Scan for the cell matching the given text and deliver its [x, y] coordinate at center. 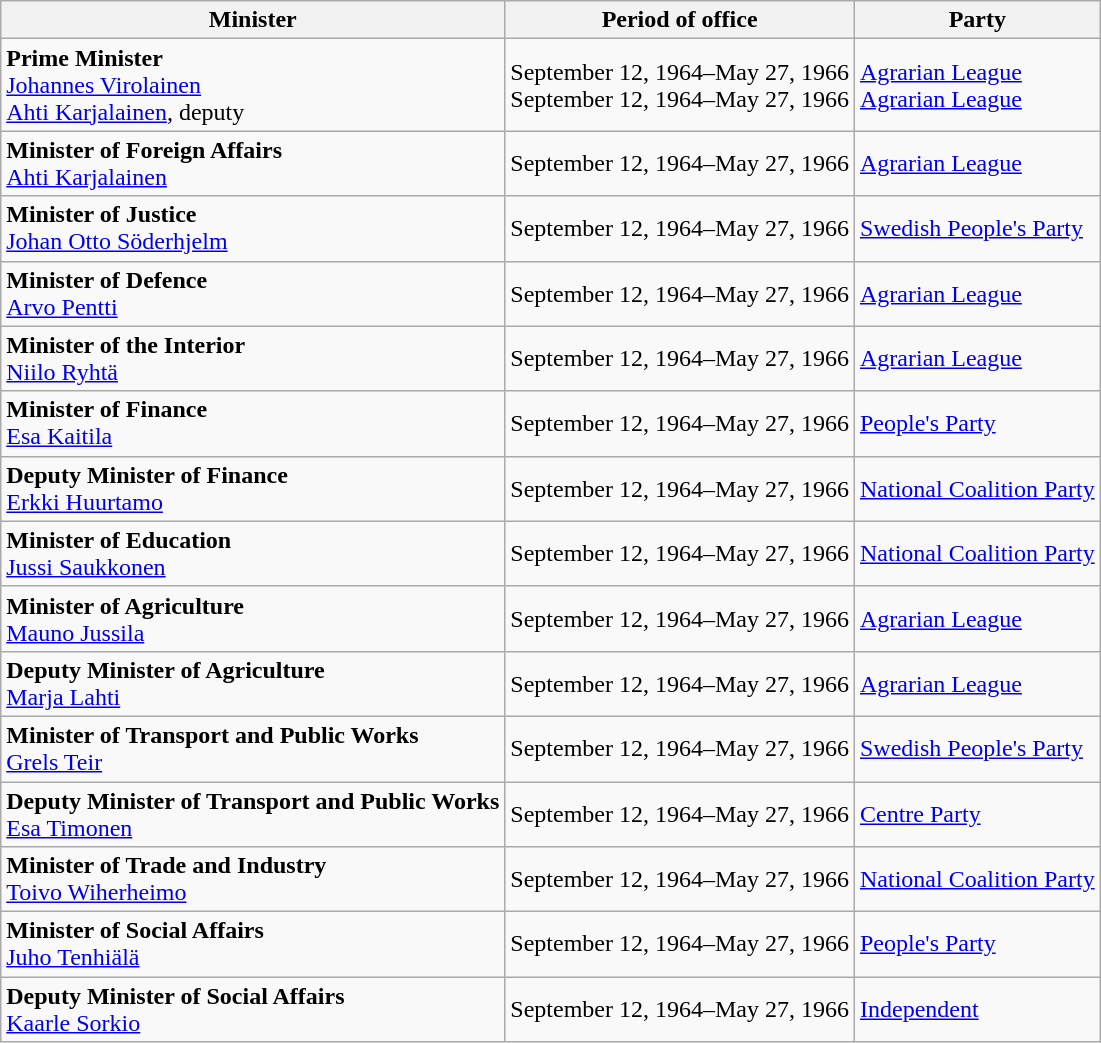
Deputy Minister of Transport and Public WorksEsa Timonen [253, 814]
Deputy Minister of Social AffairsKaarle Sorkio [253, 1010]
Deputy Minister of FinanceErkki Huurtamo [253, 488]
Prime MinisterJohannes VirolainenAhti Karjalainen, deputy [253, 85]
Deputy Minister of AgricultureMarja Lahti [253, 684]
Party [977, 20]
Period of office [680, 20]
Minister of AgricultureMauno Jussila [253, 618]
Minister of DefenceArvo Pentti [253, 294]
Minister of FinanceEsa Kaitila [253, 424]
Minister of JusticeJohan Otto Söderhjelm [253, 228]
September 12, 1964–May 27, 1966September 12, 1964–May 27, 1966 [680, 85]
Independent [977, 1010]
Agrarian LeagueAgrarian League [977, 85]
Minister of Social AffairsJuho Tenhiälä [253, 944]
Minister of Foreign Affairs Ahti Karjalainen [253, 164]
Minister of Transport and Public WorksGrels Teir [253, 748]
Minister [253, 20]
Minister of Trade and IndustryToivo Wiherheimo [253, 880]
Minister of EducationJussi Saukkonen [253, 554]
Centre Party [977, 814]
Minister of the InteriorNiilo Ryhtä [253, 358]
